For the text-containing cell, return its midpoint in [X, Y] coordinate format. 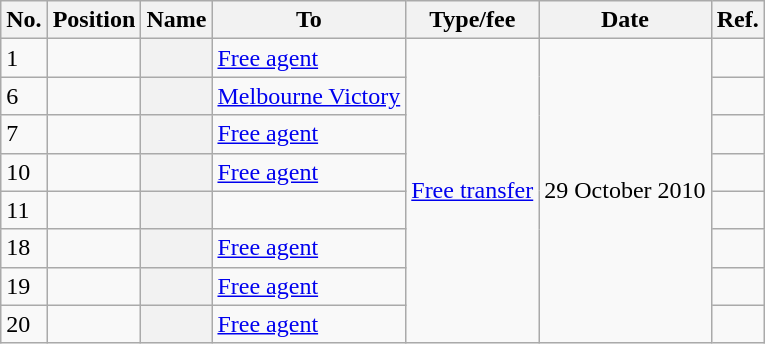
Free transfer [472, 191]
10 [24, 172]
Ref. [738, 20]
Type/fee [472, 20]
18 [24, 248]
11 [24, 210]
No. [24, 20]
Name [176, 20]
To [309, 20]
6 [24, 96]
Position [94, 20]
1 [24, 58]
19 [24, 286]
Melbourne Victory [309, 96]
20 [24, 324]
Date [625, 20]
7 [24, 134]
29 October 2010 [625, 191]
